From the cell containing the given text, extract its center point as [x, y] coordinate. 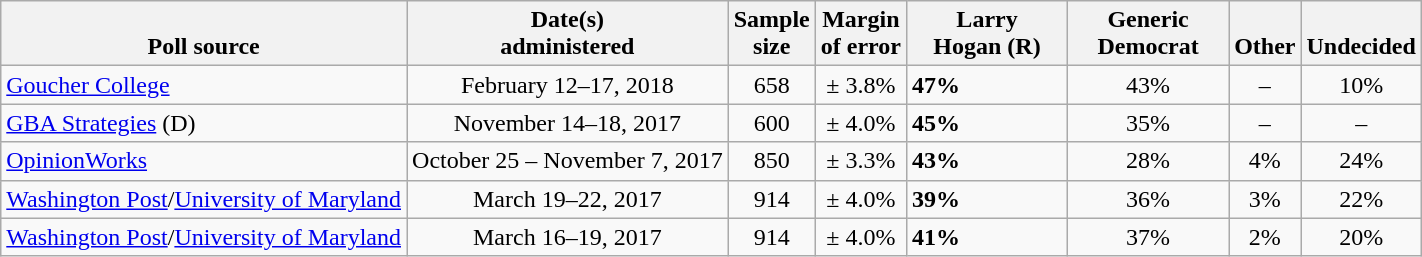
Other [1265, 34]
45% [986, 123]
850 [772, 161]
± 3.8% [860, 85]
Samplesize [772, 34]
October 25 – November 7, 2017 [568, 161]
41% [986, 237]
Poll source [204, 34]
10% [1361, 85]
2% [1265, 237]
22% [1361, 199]
36% [1148, 199]
November 14–18, 2017 [568, 123]
LarryHogan (R) [986, 34]
Goucher College [204, 85]
24% [1361, 161]
GBA Strategies (D) [204, 123]
Date(s)administered [568, 34]
47% [986, 85]
600 [772, 123]
658 [772, 85]
20% [1361, 237]
GenericDemocrat [1148, 34]
37% [1148, 237]
3% [1265, 199]
OpinionWorks [204, 161]
4% [1265, 161]
February 12–17, 2018 [568, 85]
Marginof error [860, 34]
Undecided [1361, 34]
± 3.3% [860, 161]
35% [1148, 123]
March 16–19, 2017 [568, 237]
March 19–22, 2017 [568, 199]
39% [986, 199]
28% [1148, 161]
